Find where the given text appears and provide that cell's center as (x, y) coordinate. 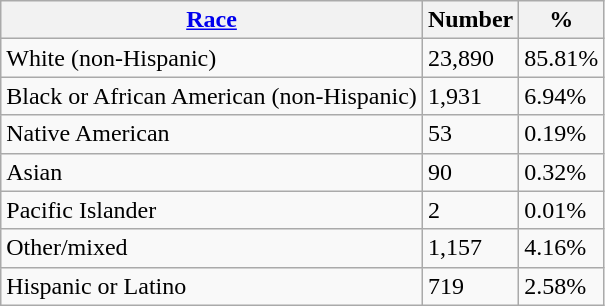
0.01% (562, 210)
6.94% (562, 96)
Native American (212, 134)
0.32% (562, 172)
1,157 (470, 248)
Asian (212, 172)
2 (470, 210)
White (non-Hispanic) (212, 58)
0.19% (562, 134)
90 (470, 172)
4.16% (562, 248)
% (562, 20)
Race (212, 20)
Black or African American (non-Hispanic) (212, 96)
85.81% (562, 58)
Hispanic or Latino (212, 286)
Other/mixed (212, 248)
23,890 (470, 58)
Number (470, 20)
1,931 (470, 96)
Pacific Islander (212, 210)
719 (470, 286)
53 (470, 134)
2.58% (562, 286)
